From the cell containing the given text, extract its center point as (X, Y) coordinate. 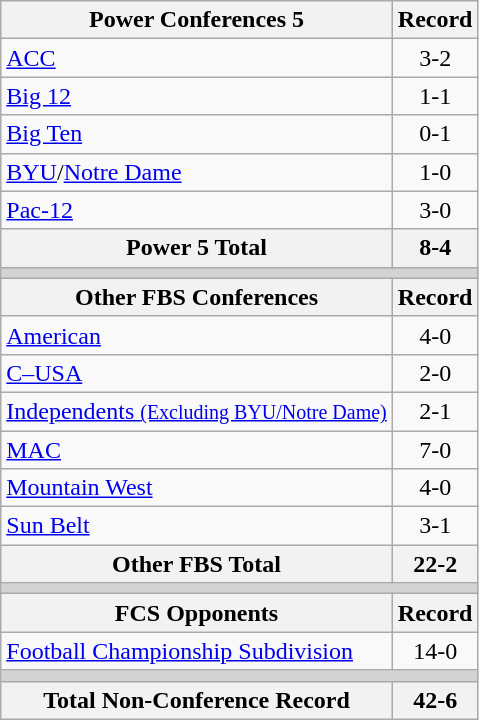
1-1 (435, 96)
22-2 (435, 564)
3-0 (435, 210)
3-1 (435, 526)
Big Ten (197, 134)
2-1 (435, 411)
7-0 (435, 449)
Power Conferences 5 (197, 20)
Football Championship Subdivision (197, 651)
Pac-12 (197, 210)
Mountain West (197, 488)
Total Non-Conference Record (197, 700)
2-0 (435, 373)
1-0 (435, 172)
0-1 (435, 134)
BYU/Notre Dame (197, 172)
Big 12 (197, 96)
FCS Opponents (197, 613)
42-6 (435, 700)
Other FBS Conferences (197, 297)
Other FBS Total (197, 564)
C–USA (197, 373)
3-2 (435, 58)
ACC (197, 58)
14-0 (435, 651)
8-4 (435, 248)
Independents (Excluding BYU/Notre Dame) (197, 411)
Power 5 Total (197, 248)
American (197, 335)
MAC (197, 449)
Sun Belt (197, 526)
